Detect which cell encompasses the target text, then output its [x, y] center coordinate. 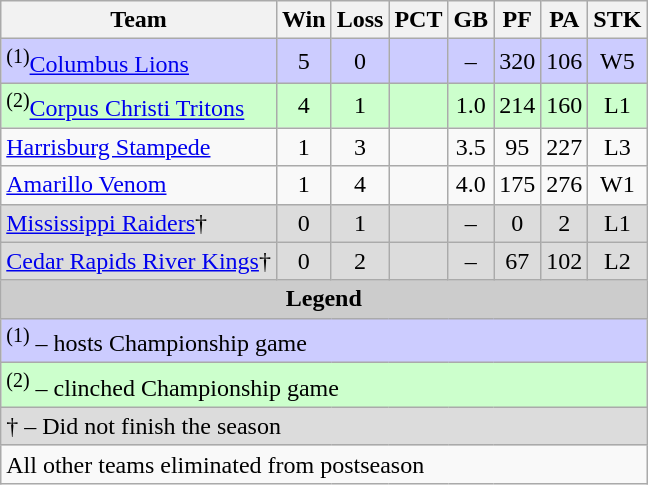
W1 [618, 185]
160 [564, 106]
STK [618, 20]
3 [360, 147]
W5 [618, 62]
5 [304, 62]
(1)Columbus Lions [139, 62]
Amarillo Venom [139, 185]
1.0 [471, 106]
175 [518, 185]
All other teams eliminated from postseason [324, 464]
320 [518, 62]
PCT [418, 20]
GB [471, 20]
95 [518, 147]
(1) – hosts Championship game [324, 340]
PA [564, 20]
67 [518, 261]
L2 [618, 261]
Loss [360, 20]
3.5 [471, 147]
Cedar Rapids River Kings† [139, 261]
214 [518, 106]
102 [564, 261]
(2) – clinched Championship game [324, 386]
Legend [324, 299]
Mississippi Raiders† [139, 223]
4.0 [471, 185]
276 [564, 185]
(2)Corpus Christi Tritons [139, 106]
† – Did not finish the season [324, 426]
Harrisburg Stampede [139, 147]
106 [564, 62]
Team [139, 20]
L3 [618, 147]
227 [564, 147]
Win [304, 20]
PF [518, 20]
